Extract the [X, Y] coordinate from the center of the cell holding the provided text.  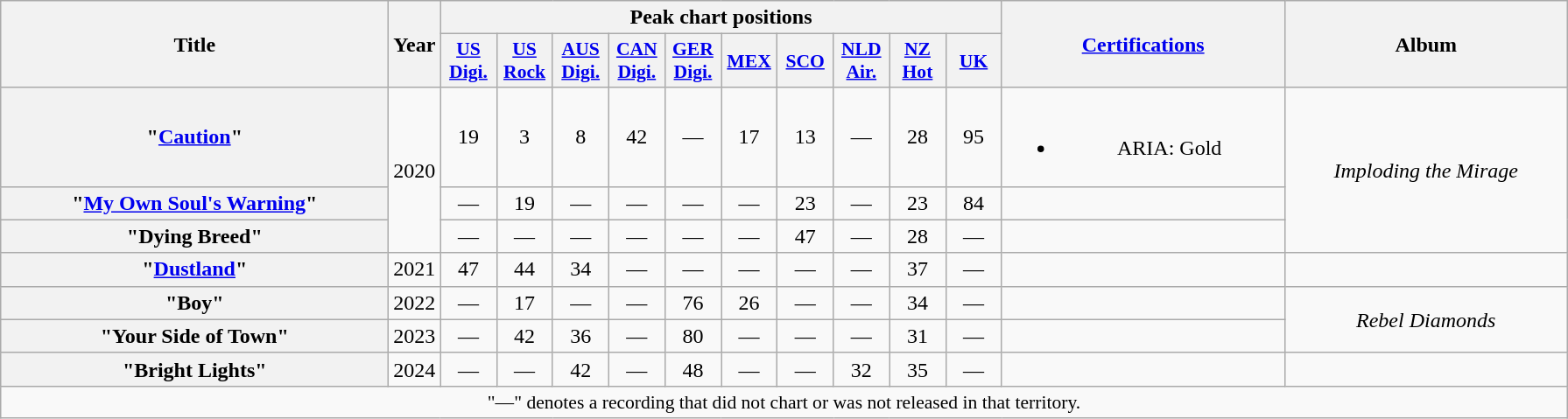
Imploding the Mirage [1425, 170]
8 [580, 136]
84 [974, 203]
Rebel Diamonds [1425, 319]
UK [974, 61]
35 [918, 369]
2021 [415, 269]
2020 [415, 170]
"Caution" [194, 136]
2023 [415, 336]
"Dying Breed" [194, 236]
USRock [524, 61]
3 [524, 136]
76 [693, 303]
"Bright Lights" [194, 369]
36 [580, 336]
Peak chart positions [721, 17]
"My Own Soul's Warning" [194, 203]
44 [524, 269]
Certifications [1143, 44]
Year [415, 44]
31 [918, 336]
"Dustland" [194, 269]
AUSDigi. [580, 61]
"—" denotes a recording that did not chart or was not released in that territory. [784, 402]
13 [805, 136]
USDigi. [468, 61]
26 [749, 303]
CANDigi. [636, 61]
32 [861, 369]
37 [918, 269]
NZHot [918, 61]
Album [1425, 44]
"Your Side of Town" [194, 336]
95 [974, 136]
NLDAir. [861, 61]
MEX [749, 61]
48 [693, 369]
SCO [805, 61]
2024 [415, 369]
2022 [415, 303]
Title [194, 44]
80 [693, 336]
ARIA: Gold [1143, 136]
"Boy" [194, 303]
GERDigi. [693, 61]
